Locate the cell with the specified text and output its (X, Y) center coordinate. 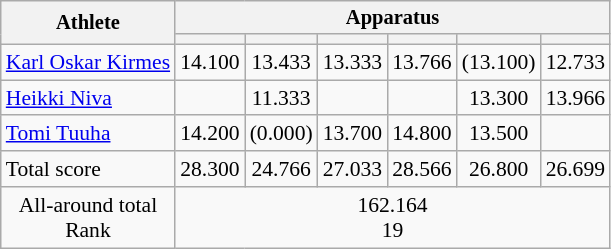
13.433 (282, 63)
(0.000) (282, 134)
24.766 (282, 169)
162.16419 (392, 218)
13.766 (422, 63)
14.200 (210, 134)
Apparatus (392, 18)
14.100 (210, 63)
13.500 (499, 134)
12.733 (576, 63)
Karl Oskar Kirmes (88, 63)
13.700 (352, 134)
13.300 (499, 98)
Heikki Niva (88, 98)
26.800 (499, 169)
13.966 (576, 98)
13.333 (352, 63)
Athlete (88, 22)
27.033 (352, 169)
28.300 (210, 169)
All-around totalRank (88, 218)
14.800 (422, 134)
Total score (88, 169)
28.566 (422, 169)
11.333 (282, 98)
(13.100) (499, 63)
26.699 (576, 169)
Tomi Tuuha (88, 134)
